Detect which cell encompasses the target text, then output its (x, y) center coordinate. 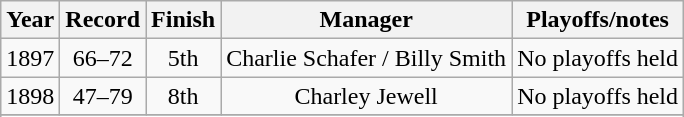
66–72 (103, 58)
Charlie Schafer / Billy Smith (366, 58)
Year (30, 20)
5th (184, 58)
Finish (184, 20)
Playoffs/notes (598, 20)
8th (184, 96)
Record (103, 20)
1897 (30, 58)
1898 (30, 96)
Manager (366, 20)
47–79 (103, 96)
Charley Jewell (366, 96)
